Detect which cell encompasses the target text, then output its [X, Y] center coordinate. 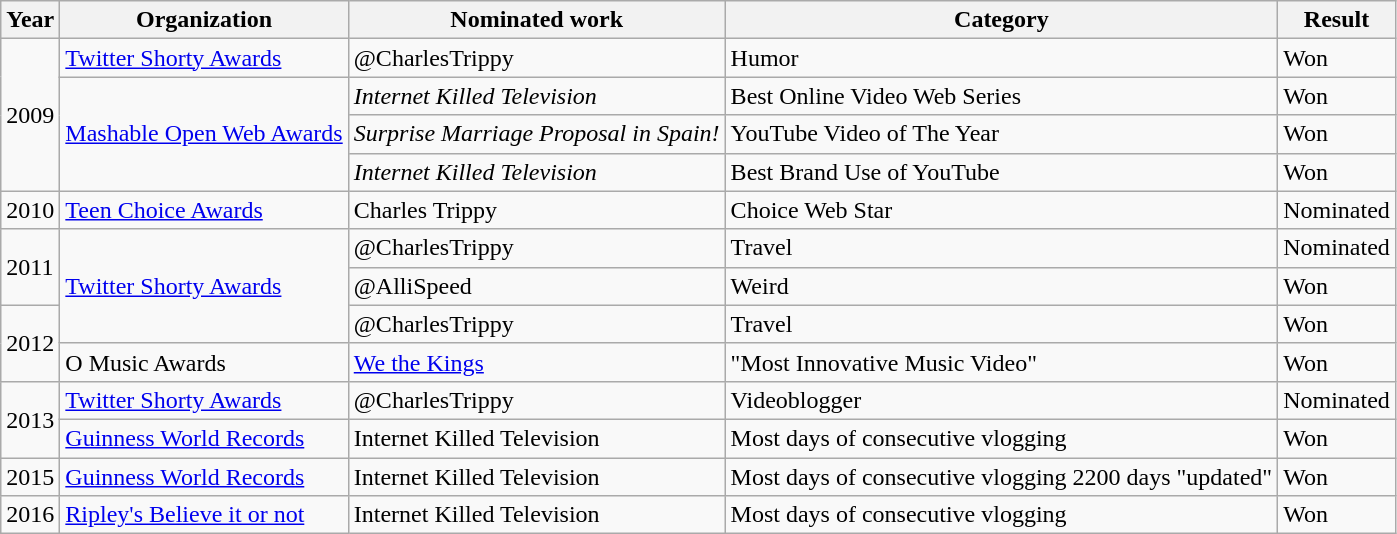
Teen Choice Awards [204, 210]
Videoblogger [1002, 400]
Year [30, 20]
2016 [30, 515]
Surprise Marriage Proposal in Spain! [536, 134]
2011 [30, 267]
Mashable Open Web Awards [204, 134]
Most days of consecutive vlogging 2200 days "updated" [1002, 477]
We the Kings [536, 362]
Ripley's Believe it or not [204, 515]
Organization [204, 20]
@AlliSpeed [536, 286]
2015 [30, 477]
Best Online Video Web Series [1002, 96]
Choice Web Star [1002, 210]
Nominated work [536, 20]
Category [1002, 20]
Humor [1002, 58]
"Most Innovative Music Video" [1002, 362]
Weird [1002, 286]
2013 [30, 419]
2009 [30, 115]
Result [1337, 20]
YouTube Video of The Year [1002, 134]
Best Brand Use of YouTube [1002, 172]
2010 [30, 210]
2012 [30, 343]
O Music Awards [204, 362]
Charles Trippy [536, 210]
